Determine the (X, Y) coordinate at the center of the cell enclosing the given text.  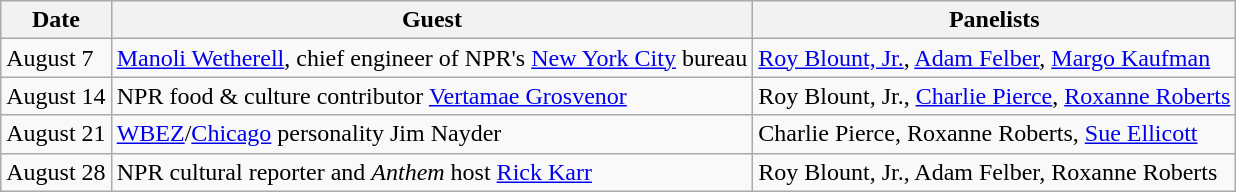
Roy Blount, Jr., Charlie Pierce, Roxanne Roberts (994, 96)
Roy Blount, Jr., Adam Felber, Margo Kaufman (994, 58)
Charlie Pierce, Roxanne Roberts, Sue Ellicott (994, 134)
Manoli Wetherell, chief engineer of NPR's New York City bureau (432, 58)
Panelists (994, 20)
August 21 (56, 134)
August 14 (56, 96)
NPR cultural reporter and Anthem host Rick Karr (432, 172)
August 7 (56, 58)
WBEZ/Chicago personality Jim Nayder (432, 134)
Date (56, 20)
Roy Blount, Jr., Adam Felber, Roxanne Roberts (994, 172)
NPR food & culture contributor Vertamae Grosvenor (432, 96)
Guest (432, 20)
August 28 (56, 172)
